Return [X, Y] of the center of cell containing provided text 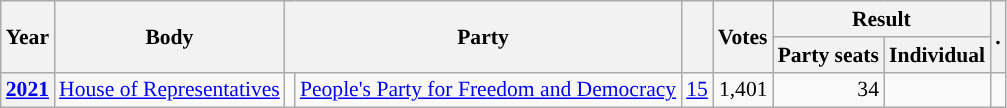
Party seats [828, 55]
Body [170, 36]
Individual [937, 55]
Party [483, 36]
House of Representatives [170, 90]
34 [828, 90]
15 [697, 90]
. [998, 36]
1,401 [743, 90]
Year [28, 36]
Votes [743, 36]
People's Party for Freedom and Democracy [488, 90]
Result [882, 19]
2021 [28, 90]
